Find where the given text appears and provide that cell's center as [x, y] coordinate. 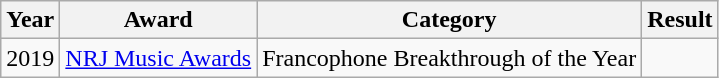
Result [680, 20]
Award [158, 20]
Francophone Breakthrough of the Year [450, 58]
Year [30, 20]
Category [450, 20]
2019 [30, 58]
NRJ Music Awards [158, 58]
